Output the (X, Y) coordinate of the center of the cell containing the given text.  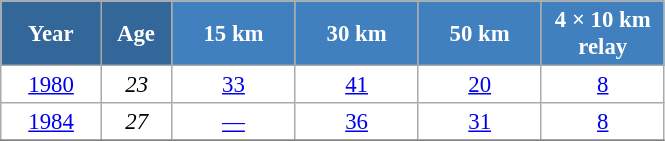
41 (356, 85)
31 (480, 122)
1984 (52, 122)
Age (136, 34)
30 km (356, 34)
27 (136, 122)
Year (52, 34)
15 km (234, 34)
1980 (52, 85)
50 km (480, 34)
— (234, 122)
23 (136, 85)
36 (356, 122)
4 × 10 km relay (602, 34)
33 (234, 85)
20 (480, 85)
